Return the (X, Y) coordinate for the center point of the cell that contains the specified text.  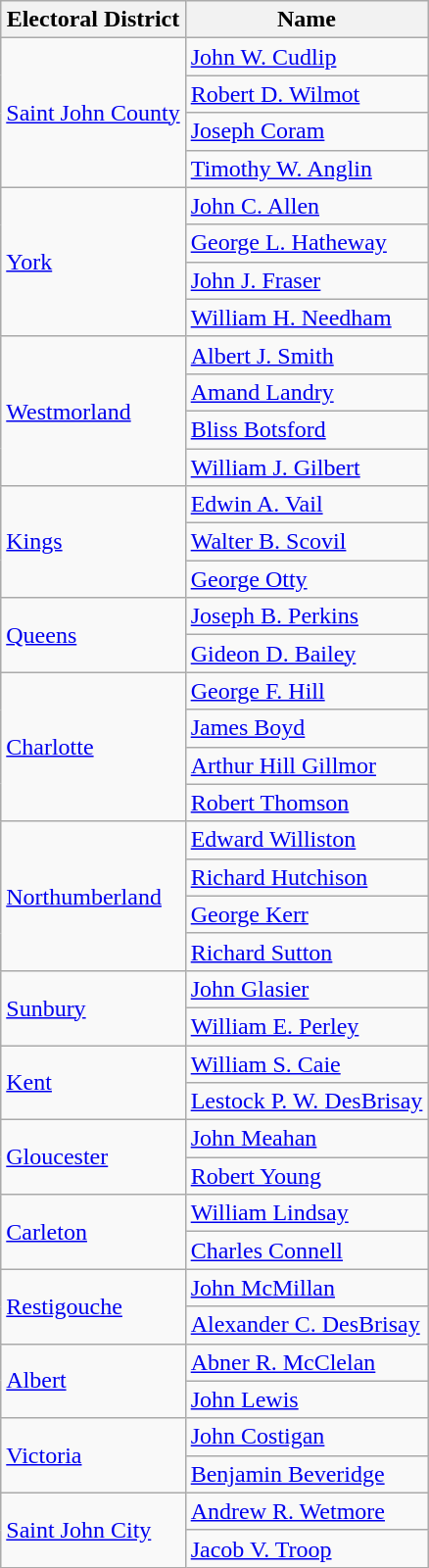
William J. Gilbert (307, 467)
Timothy W. Anglin (307, 169)
Andrew R. Wetmore (307, 1511)
Edwin A. Vail (307, 505)
Albert (93, 1381)
Robert Thomson (307, 803)
Alexander C. DesBrisay (307, 1325)
William Lindsay (307, 1213)
William S. Caie (307, 1063)
Charlotte (93, 747)
Saint John County (93, 113)
Bliss Botsford (307, 429)
York (93, 262)
John McMillan (307, 1288)
John Costigan (307, 1437)
John J. Fraser (307, 280)
Name (307, 20)
George Kerr (307, 914)
John C. Allen (307, 206)
Westmorland (93, 411)
John Glasier (307, 989)
Robert D. Wilmot (307, 94)
Restigouche (93, 1306)
George F. Hill (307, 691)
Northumberland (93, 896)
Robert Young (307, 1176)
Edward Williston (307, 840)
Jacob V. Troop (307, 1548)
Joseph Coram (307, 131)
John Meahan (307, 1139)
Charles Connell (307, 1250)
George L. Hatheway (307, 243)
Richard Sutton (307, 952)
Arthur Hill Gillmor (307, 765)
Electoral District (93, 20)
Queens (93, 635)
Gideon D. Bailey (307, 654)
Victoria (93, 1455)
William H. Needham (307, 318)
Lestock P. W. DesBrisay (307, 1102)
Albert J. Smith (307, 355)
Joseph B. Perkins (307, 616)
Sunbury (93, 1007)
Gloucester (93, 1157)
Kings (93, 542)
Abner R. McClelan (307, 1362)
John Lewis (307, 1399)
Saint John City (93, 1530)
Richard Hutchison (307, 877)
John W. Cudlip (307, 57)
William E. Perley (307, 1026)
Kent (93, 1082)
Benjamin Beveridge (307, 1474)
George Otty (307, 579)
Amand Landry (307, 392)
James Boyd (307, 728)
Walter B. Scovil (307, 542)
Carleton (93, 1232)
